Capture the cell that displays the provided text and extract its (X, Y) central coordinate. 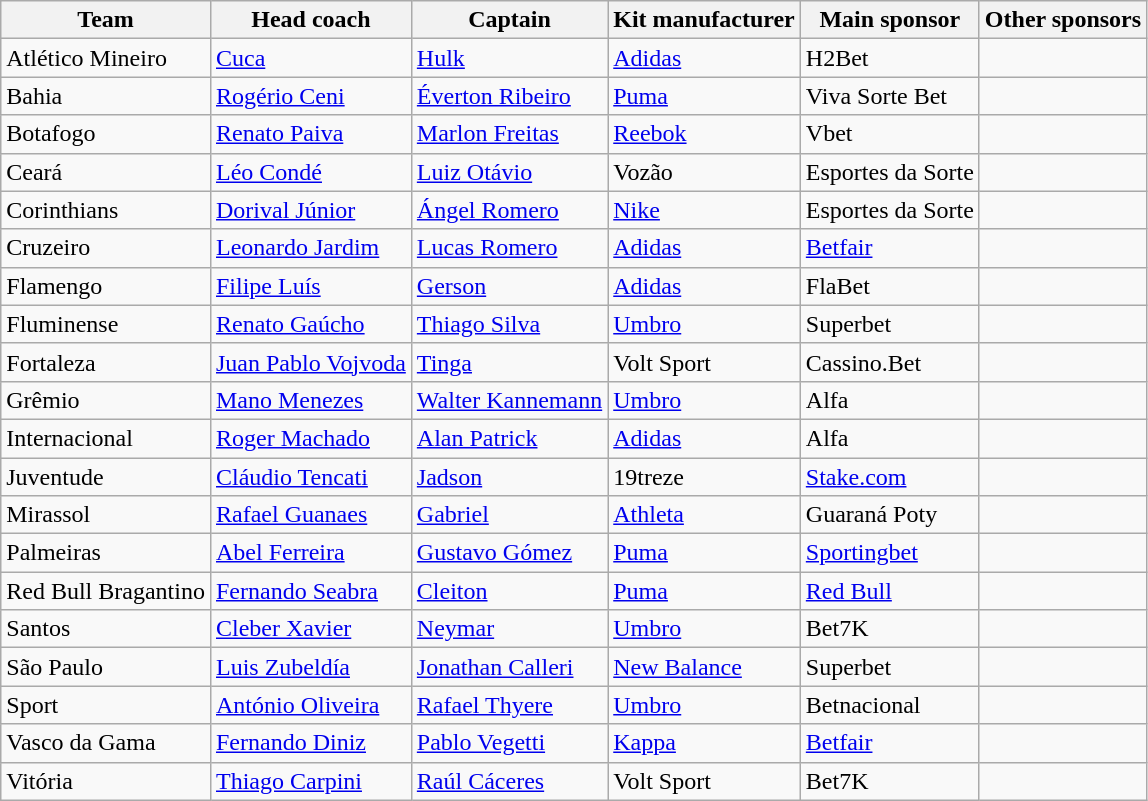
Santos (106, 629)
António Oliveira (310, 705)
Luiz Otávio (509, 172)
Pablo Vegetti (509, 743)
Renato Paiva (310, 134)
Team (106, 20)
Ángel Romero (509, 210)
Walter Kannemann (509, 400)
Reebok (704, 134)
19treze (704, 477)
Kappa (704, 743)
Dorival Júnior (310, 210)
Vasco da Gama (106, 743)
Cleiton (509, 591)
Mano Menezes (310, 400)
Rafael Thyere (509, 705)
Cláudio Tencati (310, 477)
Internacional (106, 438)
Nike (704, 210)
Neymar (509, 629)
Sportingbet (890, 553)
Cruzeiro (106, 248)
Other sponsors (1062, 20)
Fernando Diniz (310, 743)
Captain (509, 20)
FlaBet (890, 286)
São Paulo (106, 667)
Léo Condé (310, 172)
Rafael Guanaes (310, 515)
Ceará (106, 172)
Hulk (509, 58)
Main sponsor (890, 20)
Rogério Ceni (310, 96)
Fortaleza (106, 362)
Sport (106, 705)
Juan Pablo Vojvoda (310, 362)
Vbet (890, 134)
Roger Machado (310, 438)
Éverton Ribeiro (509, 96)
Grêmio (106, 400)
Palmeiras (106, 553)
Fluminense (106, 324)
H2Bet (890, 58)
Cleber Xavier (310, 629)
Guaraná Poty (890, 515)
Gustavo Gómez (509, 553)
Cuca (310, 58)
Raúl Cáceres (509, 781)
Gerson (509, 286)
Viva Sorte Bet (890, 96)
Kit manufacturer (704, 20)
Thiago Carpini (310, 781)
Alan Patrick (509, 438)
Flamengo (106, 286)
Red Bull Bragantino (106, 591)
Jonathan Calleri (509, 667)
Fernando Seabra (310, 591)
Filipe Luís (310, 286)
Red Bull (890, 591)
New Balance (704, 667)
Vitória (106, 781)
Renato Gaúcho (310, 324)
Corinthians (106, 210)
Jadson (509, 477)
Cassino.Bet (890, 362)
Atlético Mineiro (106, 58)
Marlon Freitas (509, 134)
Tinga (509, 362)
Betnacional (890, 705)
Head coach (310, 20)
Abel Ferreira (310, 553)
Stake.com (890, 477)
Juventude (106, 477)
Vozão (704, 172)
Bahia (106, 96)
Lucas Romero (509, 248)
Luis Zubeldía (310, 667)
Leonardo Jardim (310, 248)
Botafogo (106, 134)
Thiago Silva (509, 324)
Mirassol (106, 515)
Gabriel (509, 515)
Athleta (704, 515)
